Pinpoint the cell where the given text exists, returning its (x, y) midpoint coordinate. 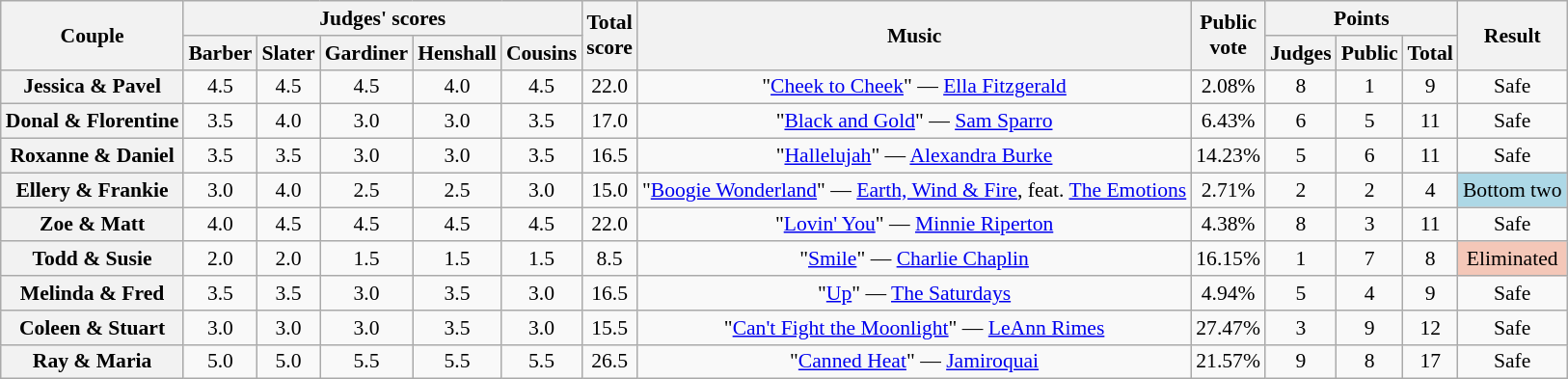
"Hallelujah" — Alexandra Burke (914, 156)
"Boogie Wonderland" — Earth, Wind & Fire, feat. The Emotions (914, 190)
21.57% (1229, 362)
"Lovin' You" — Minnie Riperton (914, 225)
26.5 (609, 362)
Eliminated (1512, 259)
Barber (220, 53)
"Smile" — Charlie Chaplin (914, 259)
"Cheek to Cheek" — Ella Fitzgerald (914, 87)
Result (1512, 35)
Points (1362, 18)
"Can't Fight the Moonlight" — LeAnn Rimes (914, 328)
Bottom two (1512, 190)
17.0 (609, 122)
Music (914, 35)
"Black and Gold" — Sam Sparro (914, 122)
Henshall (457, 53)
6.43% (1229, 122)
Totalscore (609, 35)
2.08% (1229, 87)
7 (1369, 259)
Public (1369, 53)
Donal & Florentine (93, 122)
Melinda & Fred (93, 293)
4.94% (1229, 293)
Judges (1301, 53)
4.38% (1229, 225)
"Canned Heat" — Jamiroquai (914, 362)
Todd & Susie (93, 259)
Coleen & Stuart (93, 328)
Zoe & Matt (93, 225)
Judges' scores (382, 18)
Cousins (542, 53)
15.0 (609, 190)
27.47% (1229, 328)
Publicvote (1229, 35)
Total (1431, 53)
Ray & Maria (93, 362)
Gardiner (366, 53)
8.5 (609, 259)
Couple (93, 35)
16.15% (1229, 259)
17 (1431, 362)
"Up" — The Saturdays (914, 293)
Ellery & Frankie (93, 190)
14.23% (1229, 156)
Roxanne & Daniel (93, 156)
2.71% (1229, 190)
Jessica & Pavel (93, 87)
12 (1431, 328)
Slater (287, 53)
15.5 (609, 328)
